Return [x, y] of the center of cell containing provided text 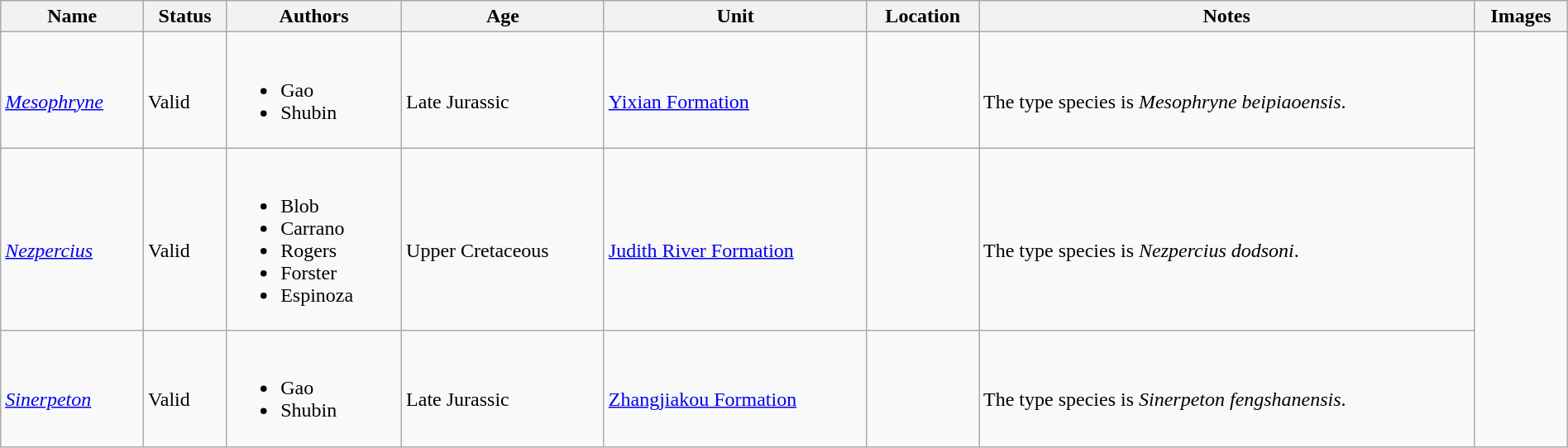
Judith River Formation [735, 240]
Mesophryne [73, 90]
The type species is Mesophryne beipiaoensis. [1227, 90]
The type species is Sinerpeton fengshanensis. [1227, 388]
Yixian Formation [735, 90]
Upper Cretaceous [503, 240]
Zhangjiakou Formation [735, 388]
Images [1522, 17]
Location [923, 17]
Authors [314, 17]
Name [73, 17]
Notes [1227, 17]
Status [185, 17]
Nezpercius [73, 240]
BlobCarranoRogersForsterEspinoza [314, 240]
Sinerpeton [73, 388]
Unit [735, 17]
Age [503, 17]
The type species is Nezpercius dodsoni. [1227, 240]
